Return the [X, Y] coordinate for the center point of the cell that contains the specified text.  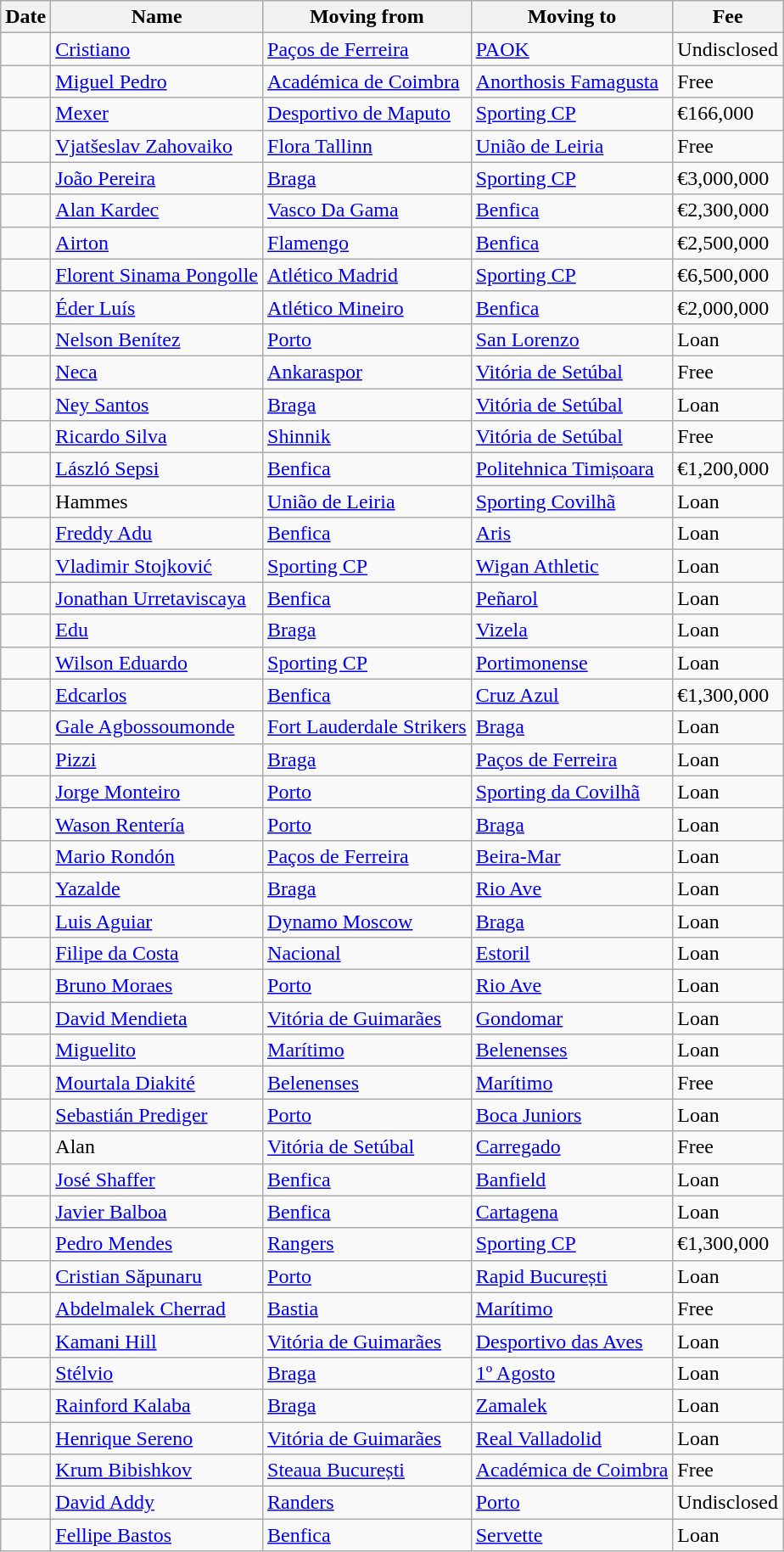
Desportivo de Maputo [367, 114]
Vjatšeslav Zahovaiko [157, 146]
Jonathan Urretaviscaya [157, 598]
Cristiano [157, 49]
Nacional [367, 954]
Pedro Mendes [157, 1244]
Ney Santos [157, 405]
Alan Kardec [157, 210]
Name [157, 17]
Bastia [367, 1308]
Luis Aguiar [157, 921]
Wigan Athletic [572, 566]
Vladimir Stojković [157, 566]
Vizela [572, 630]
Rainford Kalaba [157, 1405]
Fellipe Bastos [157, 1535]
Wason Rentería [157, 824]
Desportivo das Aves [572, 1341]
Filipe da Costa [157, 954]
Sporting Covilhã [572, 501]
Moving from [367, 17]
Steaua București [367, 1471]
Shinnik [367, 437]
Yazalde [157, 888]
Kamani Hill [157, 1341]
Florent Sinama Pongolle [157, 275]
Moving to [572, 17]
Mario Rondón [157, 856]
Atlético Madrid [367, 275]
Dynamo Moscow [367, 921]
Peñarol [572, 598]
Flora Tallinn [367, 146]
David Mendieta [157, 1018]
Neca [157, 372]
Servette [572, 1535]
Portimonense [572, 663]
Mourtala Diakité [157, 1083]
Nelson Benítez [157, 339]
Flamengo [367, 243]
€3,000,000 [728, 178]
Krum Bibishkov [157, 1471]
Sebastián Prediger [157, 1115]
€2,000,000 [728, 307]
Anorthosis Famagusta [572, 81]
Beira-Mar [572, 856]
Rangers [367, 1244]
Miguelito [157, 1051]
Randers [367, 1503]
László Sepsi [157, 469]
Éder Luís [157, 307]
Politehnica Timișoara [572, 469]
Date [25, 17]
Abdelmalek Cherrad [157, 1308]
Cartagena [572, 1212]
Alan [157, 1147]
€1,200,000 [728, 469]
Stélvio [157, 1373]
Aris [572, 534]
Gondomar [572, 1018]
Rapid București [572, 1276]
€2,300,000 [728, 210]
Real Valladolid [572, 1438]
PAOK [572, 49]
Ankaraspor [367, 372]
Pizzi [157, 759]
Ricardo Silva [157, 437]
Jorge Monteiro [157, 792]
€6,500,000 [728, 275]
Miguel Pedro [157, 81]
Fee [728, 17]
Vasco Da Gama [367, 210]
Airton [157, 243]
Estoril [572, 954]
Mexer [157, 114]
Edcarlos [157, 695]
€2,500,000 [728, 243]
Cruz Azul [572, 695]
João Pereira [157, 178]
Fort Lauderdale Strikers [367, 727]
€166,000 [728, 114]
Zamalek [572, 1405]
1º Agosto [572, 1373]
Boca Juniors [572, 1115]
David Addy [157, 1503]
Hammes [157, 501]
Edu [157, 630]
Freddy Adu [157, 534]
Gale Agbossoumonde [157, 727]
Banfield [572, 1179]
Bruno Moraes [157, 986]
Atlético Mineiro [367, 307]
Sporting da Covilhã [572, 792]
Javier Balboa [157, 1212]
San Lorenzo [572, 339]
José Shaffer [157, 1179]
Wilson Eduardo [157, 663]
Henrique Sereno [157, 1438]
Carregado [572, 1147]
Cristian Săpunaru [157, 1276]
